Locate the cell with the specified text and output its (x, y) center coordinate. 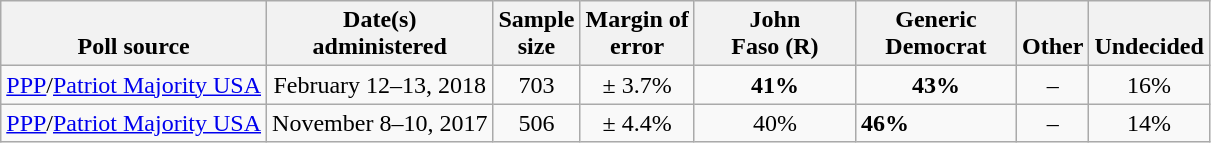
GenericDemocrat (936, 34)
± 3.7% (637, 85)
Undecided (1149, 34)
Other (1052, 34)
46% (936, 123)
703 (536, 85)
February 12–13, 2018 (380, 85)
41% (774, 85)
Date(s)administered (380, 34)
40% (774, 123)
Poll source (134, 34)
14% (1149, 123)
JohnFaso (R) (774, 34)
Margin oferror (637, 34)
16% (1149, 85)
November 8–10, 2017 (380, 123)
Samplesize (536, 34)
± 4.4% (637, 123)
506 (536, 123)
43% (936, 85)
